Locate the cell with the specified text and output its (x, y) center coordinate. 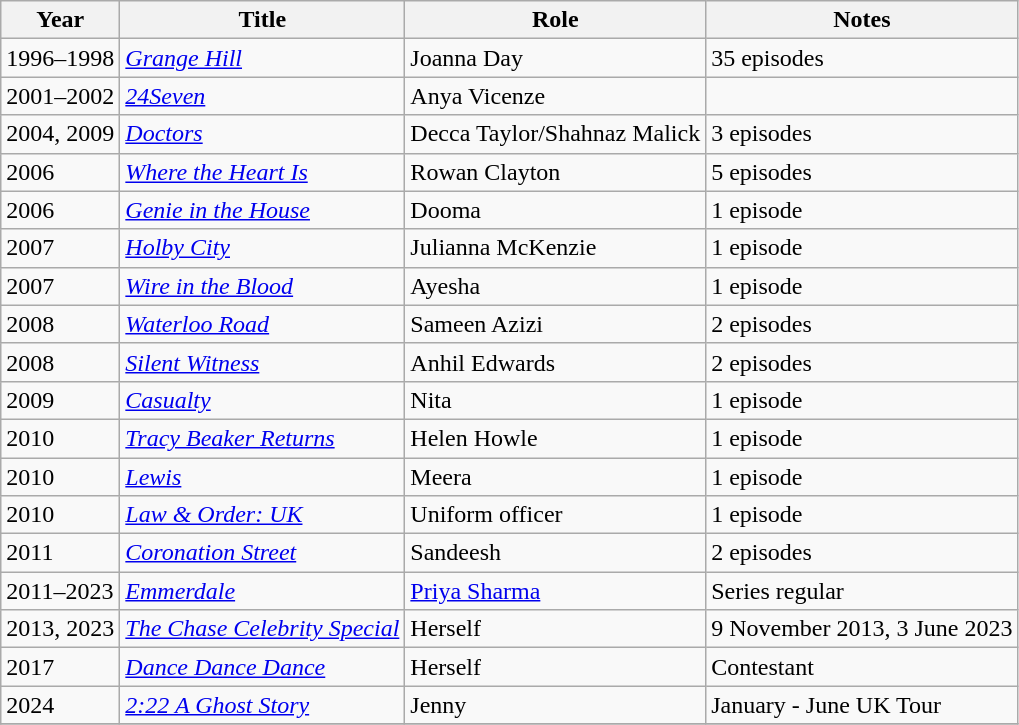
35 episodes (862, 58)
2011–2023 (60, 591)
Decca Taylor/Shahnaz Malick (556, 134)
Waterloo Road (262, 324)
2:22 A Ghost Story (262, 705)
Lewis (262, 477)
Casualty (262, 400)
1996–1998 (60, 58)
2011 (60, 553)
Dooma (556, 210)
Helen Howle (556, 438)
Wire in the Blood (262, 286)
Tracy Beaker Returns (262, 438)
Rowan Clayton (556, 172)
5 episodes (862, 172)
Grange Hill (262, 58)
Emmerdale (262, 591)
24Seven (262, 96)
Julianna McKenzie (556, 248)
2013, 2023 (60, 629)
Where the Heart Is (262, 172)
3 episodes (862, 134)
Genie in the House (262, 210)
2004, 2009 (60, 134)
Contestant (862, 667)
January - June UK Tour (862, 705)
The Chase Celebrity Special (262, 629)
Dance Dance Dance (262, 667)
Anhil Edwards (556, 362)
Jenny (556, 705)
Holby City (262, 248)
Year (60, 20)
Notes (862, 20)
Ayesha (556, 286)
Sameen Azizi (556, 324)
Joanna Day (556, 58)
Silent Witness (262, 362)
Priya Sharma (556, 591)
Uniform officer (556, 515)
Coronation Street (262, 553)
Nita (556, 400)
2001–2002 (60, 96)
Law & Order: UK (262, 515)
Anya Vicenze (556, 96)
Sandeesh (556, 553)
2017 (60, 667)
Role (556, 20)
Meera (556, 477)
Series regular (862, 591)
2009 (60, 400)
Doctors (262, 134)
Title (262, 20)
9 November 2013, 3 June 2023 (862, 629)
2024 (60, 705)
